Find where the given text appears and provide that cell's center as (X, Y) coordinate. 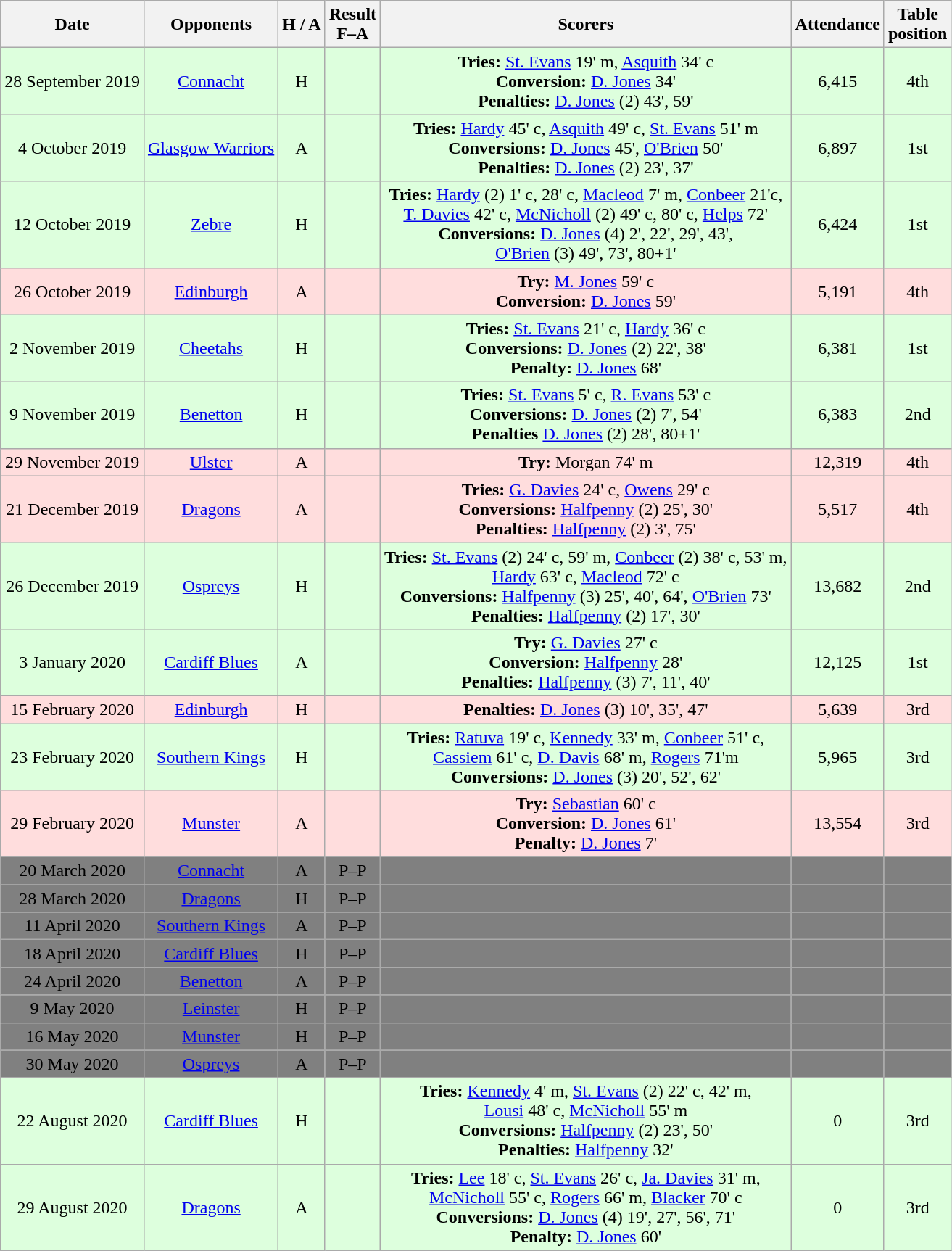
13,682 (837, 586)
Tries: St. Evans 21' c, Hardy 36' cConversions: D. Jones (2) 22', 38'Penalty: D. Jones 68' (586, 348)
12,125 (837, 662)
Try: Sebastian 60' cConversion: D. Jones 61'Penalty: D. Jones 7' (586, 824)
Cheetahs (210, 348)
Penalties: D. Jones (3) 10', 35', 47' (586, 709)
Try: Morgan 74' m (586, 462)
Opponents (210, 25)
Tableposition (917, 25)
5,517 (837, 509)
Try: G. Davies 27' cConversion: Halfpenny 28'Penalties: Halfpenny (3) 7', 11', 40' (586, 662)
23 February 2020 (73, 757)
12,319 (837, 462)
Tries: Kennedy 4' m, St. Evans (2) 22' c, 42' m,Lousi 48' c, McNicholl 55' mConversions: Halfpenny (2) 23', 50'Penalties: Halfpenny 32' (586, 1121)
3 January 2020 (73, 662)
24 April 2020 (73, 981)
28 September 2019 (73, 81)
12 October 2019 (73, 225)
ResultF–A (352, 25)
29 February 2020 (73, 824)
2 November 2019 (73, 348)
21 December 2019 (73, 509)
Date (73, 25)
9 May 2020 (73, 1009)
Tries: Hardy 45' c, Asquith 49' c, St. Evans 51' mConversions: D. Jones 45', O'Brien 50'Penalties: D. Jones (2) 23', 37' (586, 148)
Scorers (586, 25)
13,554 (837, 824)
5,639 (837, 709)
Tries: Ratuva 19' c, Kennedy 33' m, Conbeer 51' c,Cassiem 61' c, D. Davis 68' m, Rogers 71'mConversions: D. Jones (3) 20', 52', 62' (586, 757)
29 August 2020 (73, 1207)
22 August 2020 (73, 1121)
6,383 (837, 415)
6,415 (837, 81)
30 May 2020 (73, 1064)
Tries: St. Evans 19' m, Asquith 34' cConversion: D. Jones 34'Penalties: D. Jones (2) 43', 59' (586, 81)
Zebre (210, 225)
H / A (302, 25)
Tries: St. Evans 5' c, R. Evans 53' c Conversions: D. Jones (2) 7', 54'Penalties D. Jones (2) 28', 80+1' (586, 415)
Ulster (210, 462)
5,191 (837, 292)
Tries: G. Davies 24' c, Owens 29' cConversions: Halfpenny (2) 25', 30'Penalties: Halfpenny (2) 3', 75' (586, 509)
26 October 2019 (73, 292)
5,965 (837, 757)
16 May 2020 (73, 1036)
6,381 (837, 348)
Attendance (837, 25)
Try: M. Jones 59' c Conversion: D. Jones 59' (586, 292)
20 March 2020 (73, 871)
15 February 2020 (73, 709)
6,424 (837, 225)
Leinster (210, 1009)
6,897 (837, 148)
28 March 2020 (73, 899)
26 December 2019 (73, 586)
4 October 2019 (73, 148)
18 April 2020 (73, 954)
11 April 2020 (73, 926)
9 November 2019 (73, 415)
Glasgow Warriors (210, 148)
29 November 2019 (73, 462)
